Return the (x, y) coordinate for the center point of the cell that contains the specified text.  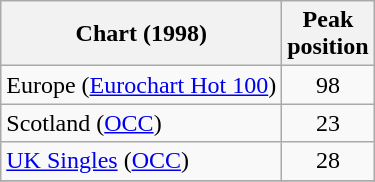
28 (328, 161)
98 (328, 85)
Chart (1998) (142, 34)
Peakposition (328, 34)
Europe (Eurochart Hot 100) (142, 85)
23 (328, 123)
Scotland (OCC) (142, 123)
UK Singles (OCC) (142, 161)
